From the cell containing the given text, extract its center point as [x, y] coordinate. 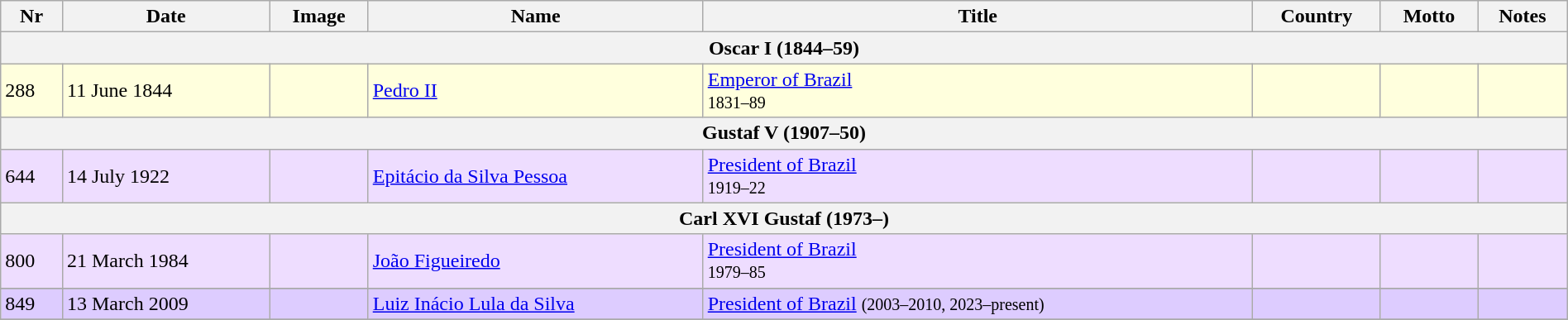
President of Brazil1919–22 [978, 175]
João Figueiredo [536, 261]
President of Brazil (2003–2010, 2023–present) [978, 303]
21 March 1984 [165, 261]
Notes [1523, 17]
Nr [31, 17]
13 March 2009 [165, 303]
849 [31, 303]
14 July 1922 [165, 175]
Date [165, 17]
Epitácio da Silva Pessoa [536, 175]
11 June 1844 [165, 91]
Title [978, 17]
Image [319, 17]
Country [1317, 17]
Pedro II [536, 91]
644 [31, 175]
Oscar I (1844–59) [784, 48]
Gustaf V (1907–50) [784, 133]
Name [536, 17]
Emperor of Brazil1831–89 [978, 91]
800 [31, 261]
Carl XVI Gustaf (1973–) [784, 218]
288 [31, 91]
Motto [1429, 17]
President of Brazil1979–85 [978, 261]
Luiz Inácio Lula da Silva [536, 303]
